Extract the [X, Y] coordinate from the center of the cell holding the provided text.  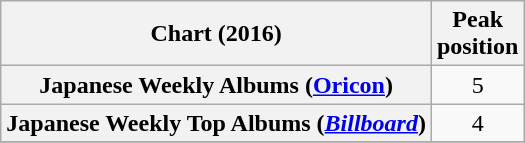
Japanese Weekly Albums (Oricon) [216, 85]
Chart (2016) [216, 34]
5 [477, 85]
4 [477, 123]
Japanese Weekly Top Albums (Billboard) [216, 123]
Peakposition [477, 34]
